Detect which cell encompasses the target text, then output its (x, y) center coordinate. 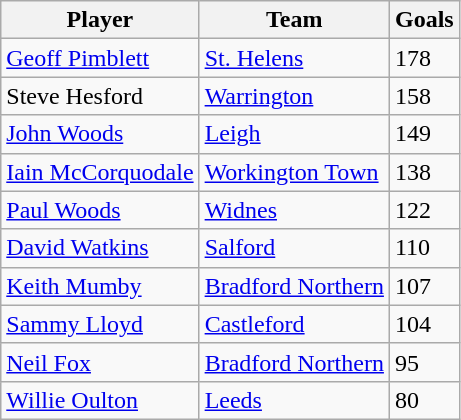
John Woods (100, 134)
110 (424, 248)
138 (424, 172)
80 (424, 400)
Salford (294, 248)
Steve Hesford (100, 96)
178 (424, 58)
Team (294, 20)
Paul Woods (100, 210)
Geoff Pimblett (100, 58)
158 (424, 96)
Workington Town (294, 172)
Leeds (294, 400)
Player (100, 20)
St. Helens (294, 58)
Leigh (294, 134)
107 (424, 286)
Neil Fox (100, 362)
149 (424, 134)
Goals (424, 20)
95 (424, 362)
Warrington (294, 96)
122 (424, 210)
104 (424, 324)
Iain McCorquodale (100, 172)
Sammy Lloyd (100, 324)
Widnes (294, 210)
David Watkins (100, 248)
Willie Oulton (100, 400)
Keith Mumby (100, 286)
Castleford (294, 324)
